Output the (X, Y) coordinate of the center of the cell containing the given text.  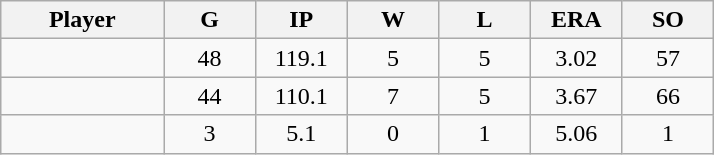
L (485, 20)
66 (668, 96)
3 (210, 134)
3.67 (576, 96)
0 (393, 134)
44 (210, 96)
ERA (576, 20)
3.02 (576, 58)
5.06 (576, 134)
110.1 (301, 96)
48 (210, 58)
W (393, 20)
57 (668, 58)
G (210, 20)
119.1 (301, 58)
Player (82, 20)
SO (668, 20)
IP (301, 20)
7 (393, 96)
5.1 (301, 134)
